Search for the cell housing the specified text and yield its [x, y] center coordinate. 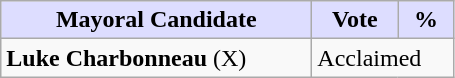
Mayoral Candidate [156, 20]
% [426, 20]
Vote [355, 20]
Acclaimed [383, 58]
Luke Charbonneau (X) [156, 58]
